Identify which cell holds the provided text, then report its (x, y) central coordinate. 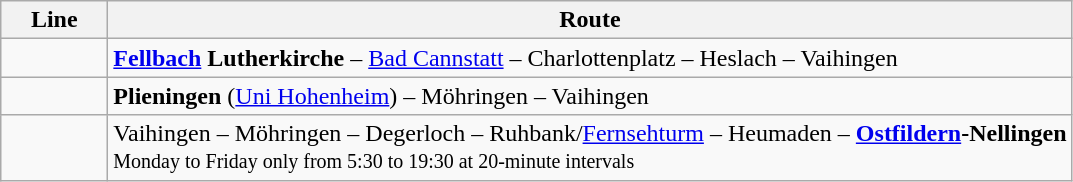
Route (590, 20)
Line (54, 20)
Fellbach Lutherkirche – Bad Cannstatt – Charlottenplatz – Heslach – Vaihingen (590, 58)
Plieningen (Uni Hohenheim) – Möhringen – Vaihingen (590, 96)
